Return the (x, y) coordinate for the center point of the cell that contains the specified text.  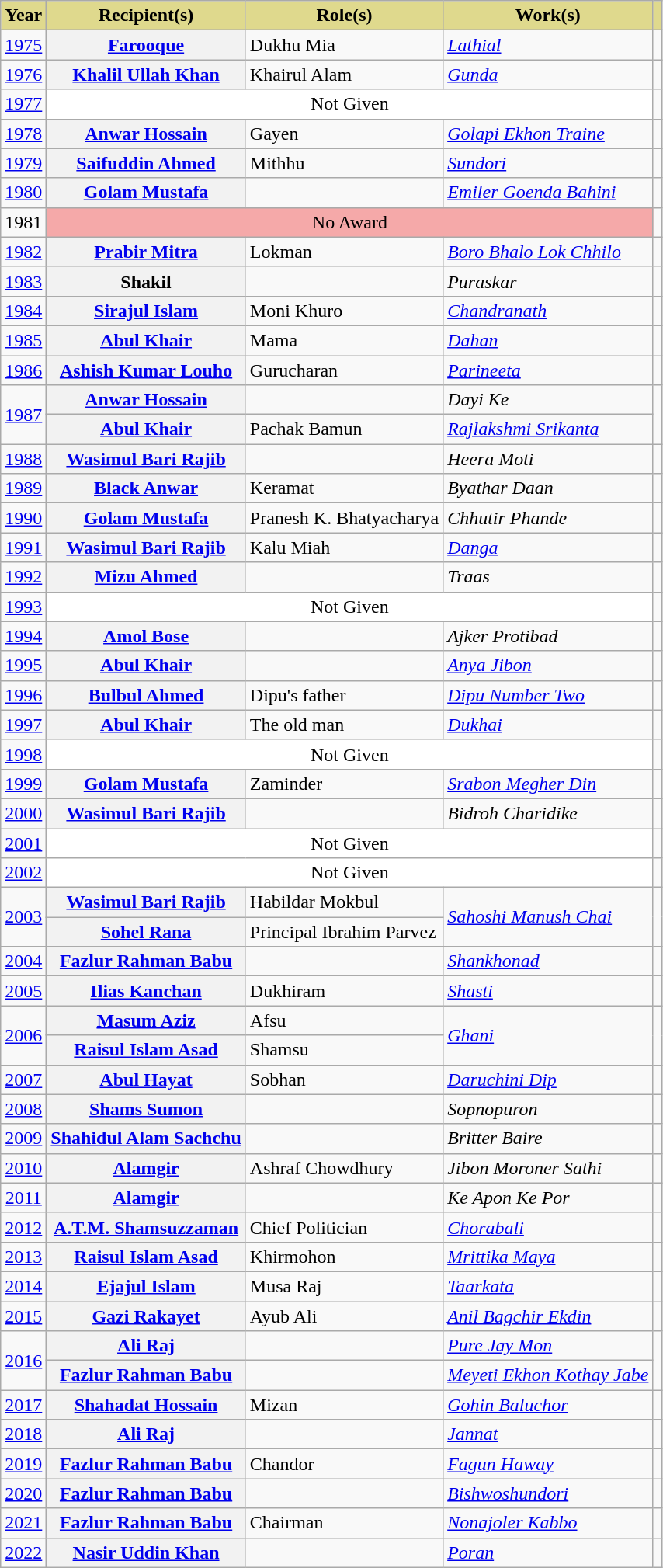
2010 (23, 1168)
Ghani (548, 1035)
2002 (23, 873)
1976 (23, 75)
Saifuddin Ahmed (146, 163)
Meyeti Ekhon Kothay Jabe (548, 1375)
2017 (23, 1405)
1983 (23, 281)
2014 (23, 1286)
Sirajul Islam (146, 311)
2004 (23, 961)
Ke Apon Ke Por (548, 1198)
2013 (23, 1257)
Recipient(s) (146, 16)
1980 (23, 193)
No Award (349, 222)
Traas (548, 577)
1993 (23, 607)
Ejajul Islam (146, 1286)
Dayi Ke (548, 400)
Bidroh Charidike (548, 813)
Gurucharan (344, 370)
1997 (23, 725)
2000 (23, 813)
Shahadat Hossain (146, 1405)
Kalu Miah (344, 548)
Role(s) (344, 16)
Dahan (548, 340)
Sobhan (344, 1080)
1992 (23, 577)
Anya Jibon (548, 666)
Gohin Baluchor (548, 1405)
Moni Khuro (344, 311)
Shankhonad (548, 961)
2001 (23, 843)
Parineeta (548, 370)
Gunda (548, 75)
Mama (344, 340)
Principal Ibrahim Parvez (344, 932)
Jibon Moroner Sathi (548, 1168)
2007 (23, 1080)
1991 (23, 548)
Heera Moti (548, 459)
Bishwoshundori (548, 1493)
Golapi Ekhon Traine (548, 134)
2019 (23, 1464)
Fagun Haway (548, 1464)
Emiler Goenda Bahini (548, 193)
Shamsu (344, 1050)
Ajker Protibad (548, 636)
2011 (23, 1198)
1989 (23, 488)
1986 (23, 370)
Shasti (548, 991)
1981 (23, 222)
Chief Politician (344, 1227)
Nonajoler Kabbo (548, 1523)
Chhutir Phande (548, 518)
Habildar Mokbul (344, 902)
Sopnopuron (548, 1109)
Taarkata (548, 1286)
Rajlakshmi Srikanta (548, 429)
Britter Baire (548, 1139)
Sohel Rana (146, 932)
Farooque (146, 45)
Dipu's father (344, 695)
Boro Bhalo Lok Chhilo (548, 252)
Musa Raj (344, 1286)
Anil Bagchir Ekdin (548, 1316)
Chandor (344, 1464)
1996 (23, 695)
Work(s) (548, 16)
Black Anwar (146, 488)
2020 (23, 1493)
Jannat (548, 1434)
Dukhai (548, 725)
Ashish Kumar Louho (146, 370)
Dukhiram (344, 991)
Abul Hayat (146, 1080)
Chairman (344, 1523)
1998 (23, 754)
1977 (23, 104)
Zaminder (344, 784)
Khalil Ullah Khan (146, 75)
The old man (344, 725)
Afsu (344, 1020)
Srabon Megher Din (548, 784)
Shakil (146, 281)
1987 (23, 415)
Khairul Alam (344, 75)
Mizan (344, 1405)
2022 (23, 1552)
Chandranath (548, 311)
Prabir Mitra (146, 252)
Gayen (344, 134)
1990 (23, 518)
Poran (548, 1552)
Danga (548, 548)
Mrittika Maya (548, 1257)
2016 (23, 1361)
2009 (23, 1139)
Shams Sumon (146, 1109)
A.T.M. Shamsuzzaman (146, 1227)
Sundori (548, 163)
Pure Jay Mon (548, 1346)
Mizu Ahmed (146, 577)
2006 (23, 1035)
Masum Aziz (146, 1020)
2003 (23, 917)
Keramat (344, 488)
Sahoshi Manush Chai (548, 917)
Lathial (548, 45)
1995 (23, 666)
1979 (23, 163)
Nasir Uddin Khan (146, 1552)
1994 (23, 636)
2012 (23, 1227)
1999 (23, 784)
Ashraf Chowdhury (344, 1168)
Chorabali (548, 1227)
1985 (23, 340)
1978 (23, 134)
Dukhu Mia (344, 45)
1984 (23, 311)
2021 (23, 1523)
1975 (23, 45)
2008 (23, 1109)
Shahidul Alam Sachchu (146, 1139)
Puraskar (548, 281)
1982 (23, 252)
Lokman (344, 252)
Mithhu (344, 163)
Gazi Rakayet (146, 1316)
Pranesh K. Bhatyacharya (344, 518)
Ayub Ali (344, 1316)
2005 (23, 991)
Ilias Kanchan (146, 991)
Year (23, 16)
Bulbul Ahmed (146, 695)
2015 (23, 1316)
Khirmohon (344, 1257)
2018 (23, 1434)
Dipu Number Two (548, 695)
Daruchini Dip (548, 1080)
1988 (23, 459)
Amol Bose (146, 636)
Pachak Bamun (344, 429)
Byathar Daan (548, 488)
